Return [X, Y] of the center of cell containing provided text 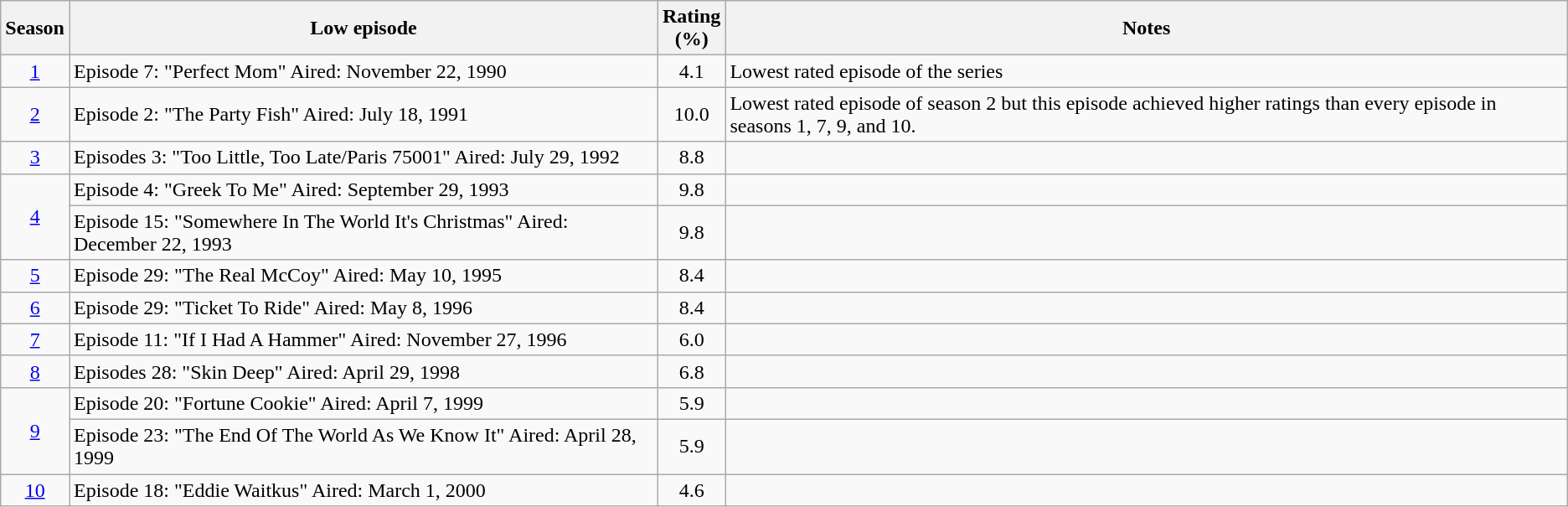
10 [35, 490]
Episode 29: "Ticket To Ride" Aired: May 8, 1996 [364, 308]
Episode 18: "Eddie Waitkus" Aired: March 1, 2000 [364, 490]
Lowest rated episode of the series [1146, 71]
7 [35, 339]
Episode 7: "Perfect Mom" Aired: November 22, 1990 [364, 71]
Episode 23: "The End Of The World As We Know It" Aired: April 28, 1999 [364, 446]
Episode 20: "Fortune Cookie" Aired: April 7, 1999 [364, 403]
Lowest rated episode of season 2 but this episode achieved higher ratings than every episode in seasons 1, 7, 9, and 10. [1146, 114]
4.1 [691, 71]
Episode 4: "Greek To Me" Aired: September 29, 1993 [364, 189]
Episode 2: "The Party Fish" Aired: July 18, 1991 [364, 114]
6.8 [691, 371]
4 [35, 216]
8 [35, 371]
10.0 [691, 114]
4.6 [691, 490]
Notes [1146, 28]
Rating (%) [691, 28]
9 [35, 431]
8.8 [691, 158]
Episodes 28: "Skin Deep" Aired: April 29, 1998 [364, 371]
Low episode [364, 28]
Episodes 3: "Too Little, Too Late/Paris 75001" Aired: July 29, 1992 [364, 158]
Season [35, 28]
Episode 15: "Somewhere In The World It's Christmas" Aired: December 22, 1993 [364, 233]
1 [35, 71]
3 [35, 158]
Episode 11: "If I Had A Hammer" Aired: November 27, 1996 [364, 339]
6 [35, 308]
5 [35, 276]
Episode 29: "The Real McCoy" Aired: May 10, 1995 [364, 276]
6.0 [691, 339]
2 [35, 114]
